Return (X, Y) of the center of cell containing provided text 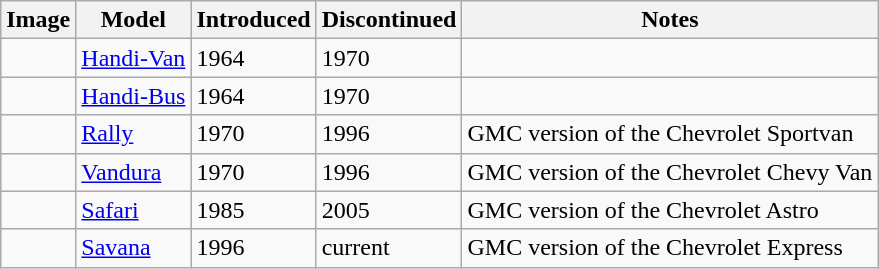
Handi-Van (134, 58)
Safari (134, 210)
current (389, 248)
GMC version of the Chevrolet Astro (670, 210)
Introduced (254, 20)
Notes (670, 20)
GMC version of the Chevrolet Sportvan (670, 134)
1985 (254, 210)
Model (134, 20)
Discontinued (389, 20)
2005 (389, 210)
GMC version of the Chevrolet Express (670, 248)
Handi-Bus (134, 96)
Image (38, 20)
Vandura (134, 172)
Rally (134, 134)
Savana (134, 248)
GMC version of the Chevrolet Chevy Van (670, 172)
